Identify which cell holds the provided text, then report its (x, y) central coordinate. 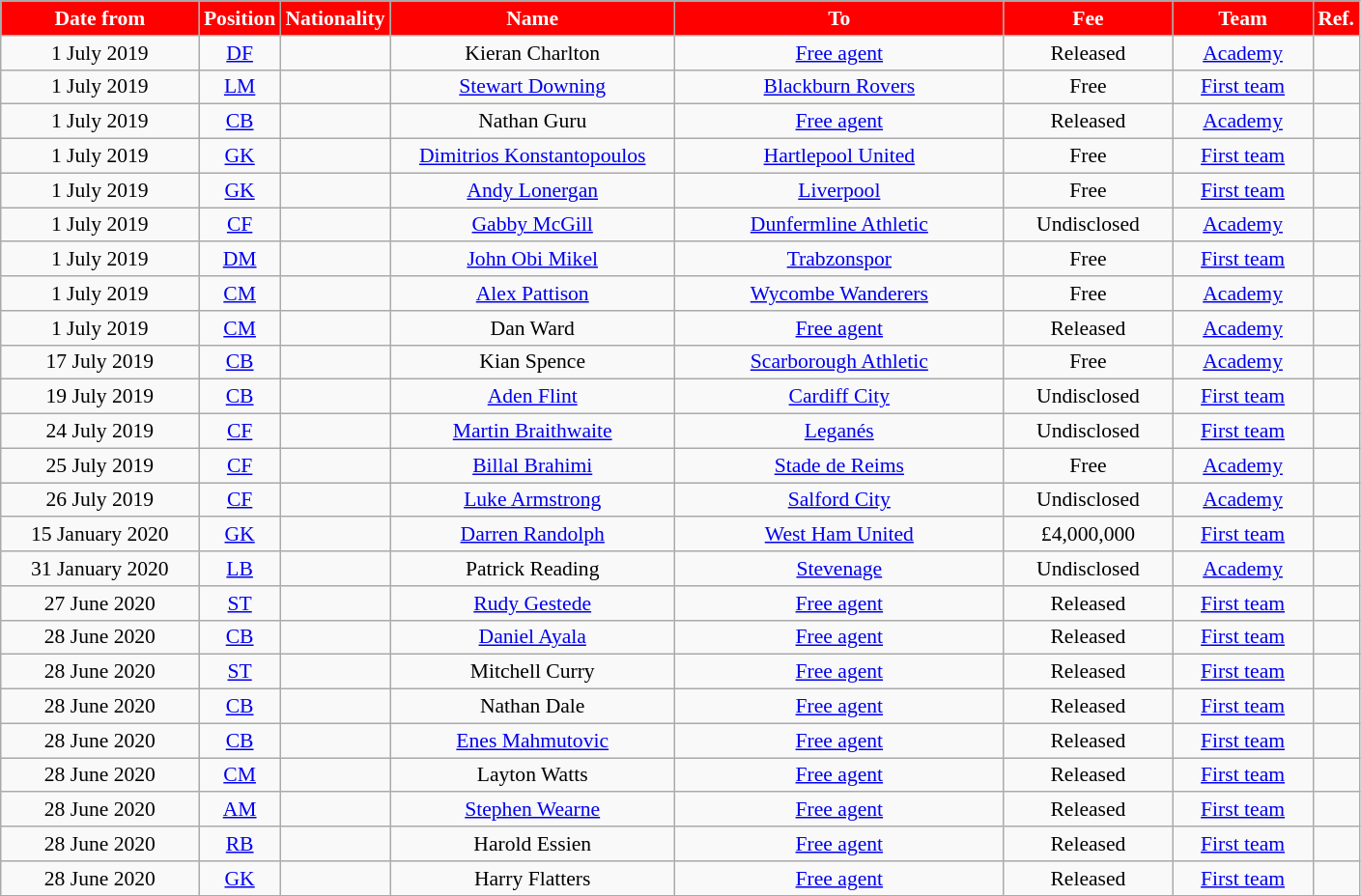
Nathan Dale (533, 707)
Stevenage (839, 569)
19 July 2019 (100, 397)
Mitchell Curry (533, 672)
25 July 2019 (100, 465)
Name (533, 18)
Dan Ward (533, 328)
Position (240, 18)
31 January 2020 (100, 569)
Martin Braithwaite (533, 432)
Stewart Downing (533, 87)
Nathan Guru (533, 122)
RB (240, 844)
Hartlepool United (839, 156)
Rudy Gestede (533, 603)
24 July 2019 (100, 432)
Layton Watts (533, 775)
Trabzonspor (839, 260)
Ref. (1336, 18)
LB (240, 569)
Stade de Reims (839, 465)
£4,000,000 (1088, 535)
West Ham United (839, 535)
Andy Lonergan (533, 190)
Liverpool (839, 190)
17 July 2019 (100, 362)
Billal Brahimi (533, 465)
DF (240, 53)
Daniel Ayala (533, 637)
Dimitrios Konstantopoulos (533, 156)
Leganés (839, 432)
Cardiff City (839, 397)
To (839, 18)
Kian Spence (533, 362)
Enes Mahmutovic (533, 741)
Wycombe Wanderers (839, 294)
DM (240, 260)
Nationality (334, 18)
Luke Armstrong (533, 500)
Date from (100, 18)
Harold Essien (533, 844)
Aden Flint (533, 397)
Scarborough Athletic (839, 362)
LM (240, 87)
15 January 2020 (100, 535)
Harry Flatters (533, 879)
AM (240, 810)
Alex Pattison (533, 294)
John Obi Mikel (533, 260)
Patrick Reading (533, 569)
Team (1242, 18)
Blackburn Rovers (839, 87)
Salford City (839, 500)
Gabby McGill (533, 225)
Stephen Wearne (533, 810)
Fee (1088, 18)
Kieran Charlton (533, 53)
Darren Randolph (533, 535)
26 July 2019 (100, 500)
Dunfermline Athletic (839, 225)
27 June 2020 (100, 603)
